Return (x, y) of the center of cell containing provided text 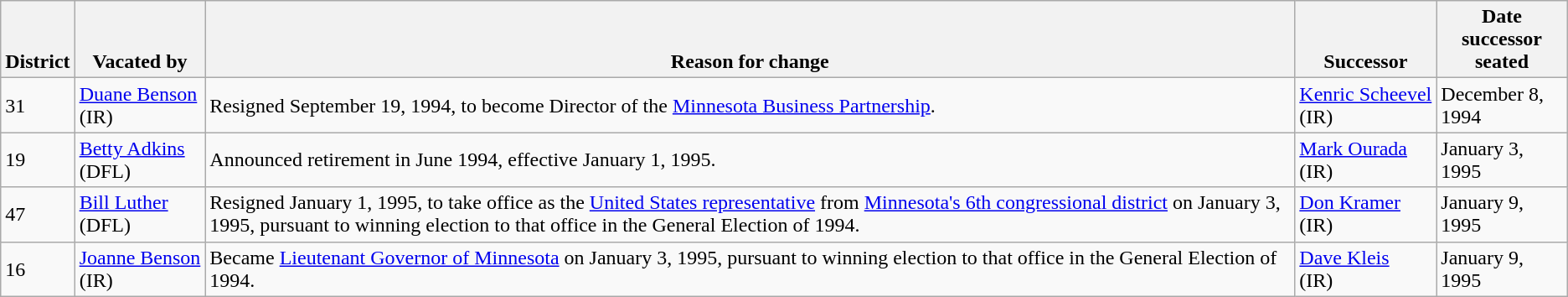
Betty Adkins(DFL) (140, 159)
District (38, 39)
Duane Benson(IR) (140, 106)
Successor (1365, 39)
19 (38, 159)
Resigned September 19, 1994, to become Director of the Minnesota Business Partnership. (750, 106)
Date successorseated (1502, 39)
Dave Kleis(IR) (1365, 268)
December 8, 1994 (1502, 106)
January 3, 1995 (1502, 159)
Vacated by (140, 39)
Don Kramer(IR) (1365, 215)
Kenric Scheevel(IR) (1365, 106)
Joanne Benson(IR) (140, 268)
31 (38, 106)
16 (38, 268)
Announced retirement in June 1994, effective January 1, 1995. (750, 159)
Reason for change (750, 39)
Became Lieutenant Governor of Minnesota on January 3, 1995, pursuant to winning election to that office in the General Election of 1994. (750, 268)
Mark Ourada(IR) (1365, 159)
Bill Luther(DFL) (140, 215)
47 (38, 215)
